Extract the (x, y) coordinate from the center of the cell holding the provided text.  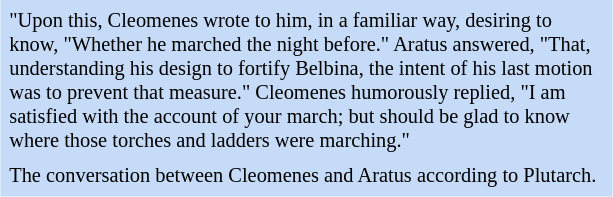
The conversation between Cleomenes and Aratus according to Plutarch. (306, 176)
